Provide the (x, y) coordinate of the cell's center where the given text is located.  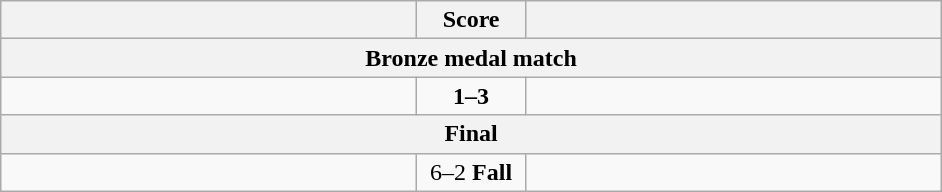
1–3 (472, 96)
6–2 Fall (472, 172)
Final (472, 134)
Score (472, 20)
Bronze medal match (472, 58)
